Output the [X, Y] coordinate of the center of the cell containing the given text.  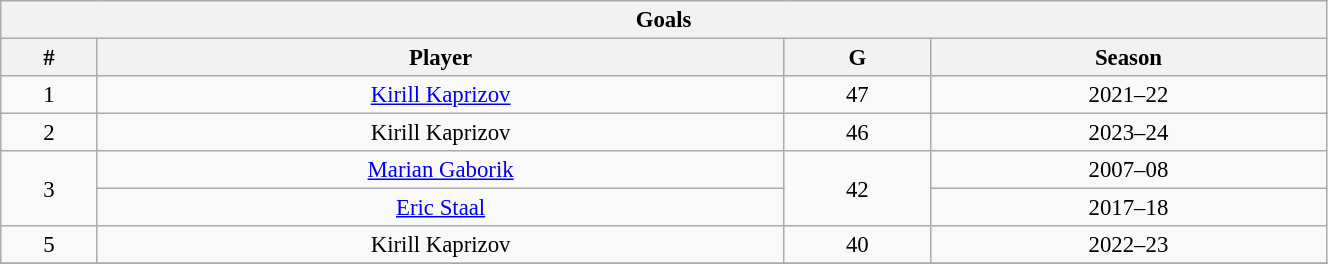
2 [49, 133]
2017–18 [1128, 208]
2007–08 [1128, 170]
Goals [664, 20]
Season [1128, 58]
46 [857, 133]
2023–24 [1128, 133]
2022–23 [1128, 245]
42 [857, 188]
5 [49, 245]
G [857, 58]
1 [49, 95]
47 [857, 95]
3 [49, 188]
2021–22 [1128, 95]
# [49, 58]
40 [857, 245]
Player [440, 58]
Marian Gaborik [440, 170]
Eric Staal [440, 208]
